Output the (X, Y) coordinate of the center of the cell containing the given text.  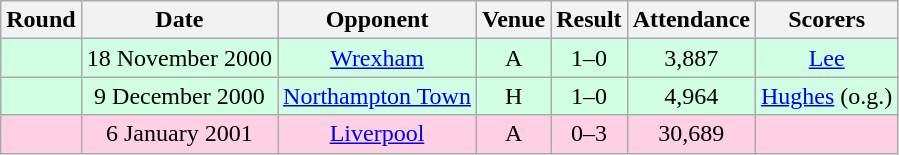
Wrexham (378, 58)
Northampton Town (378, 96)
Lee (826, 58)
Liverpool (378, 134)
0–3 (589, 134)
Round (41, 20)
18 November 2000 (179, 58)
Date (179, 20)
4,964 (691, 96)
Attendance (691, 20)
Venue (513, 20)
30,689 (691, 134)
9 December 2000 (179, 96)
Result (589, 20)
Opponent (378, 20)
3,887 (691, 58)
6 January 2001 (179, 134)
Hughes (o.g.) (826, 96)
H (513, 96)
Scorers (826, 20)
